Search for the cell housing the specified text and yield its [X, Y] center coordinate. 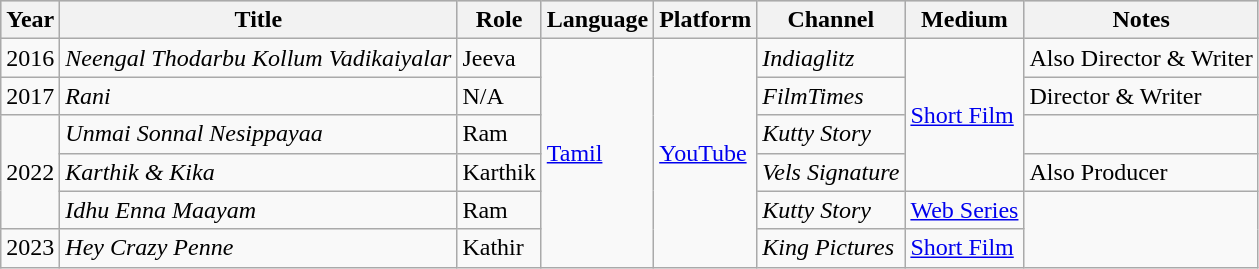
N/A [499, 96]
YouTube [706, 153]
Jeeva [499, 58]
Medium [964, 20]
Vels Signature [831, 172]
Notes [1141, 20]
Kathir [499, 248]
Director & Writer [1141, 96]
Idhu Enna Maayam [258, 210]
Karthik [499, 172]
Unmai Sonnal Nesippayaa [258, 134]
2022 [30, 172]
Also Producer [1141, 172]
Language [597, 20]
Platform [706, 20]
Hey Crazy Penne [258, 248]
Role [499, 20]
King Pictures [831, 248]
Year [30, 20]
Also Director & Writer [1141, 58]
Tamil [597, 153]
Title [258, 20]
Indiaglitz [831, 58]
Web Series [964, 210]
Karthik & Kika [258, 172]
2017 [30, 96]
2023 [30, 248]
2016 [30, 58]
FilmTimes [831, 96]
Rani [258, 96]
Neengal Thodarbu Kollum Vadikaiyalar [258, 58]
Channel [831, 20]
